Identify which cell holds the provided text, then report its (x, y) central coordinate. 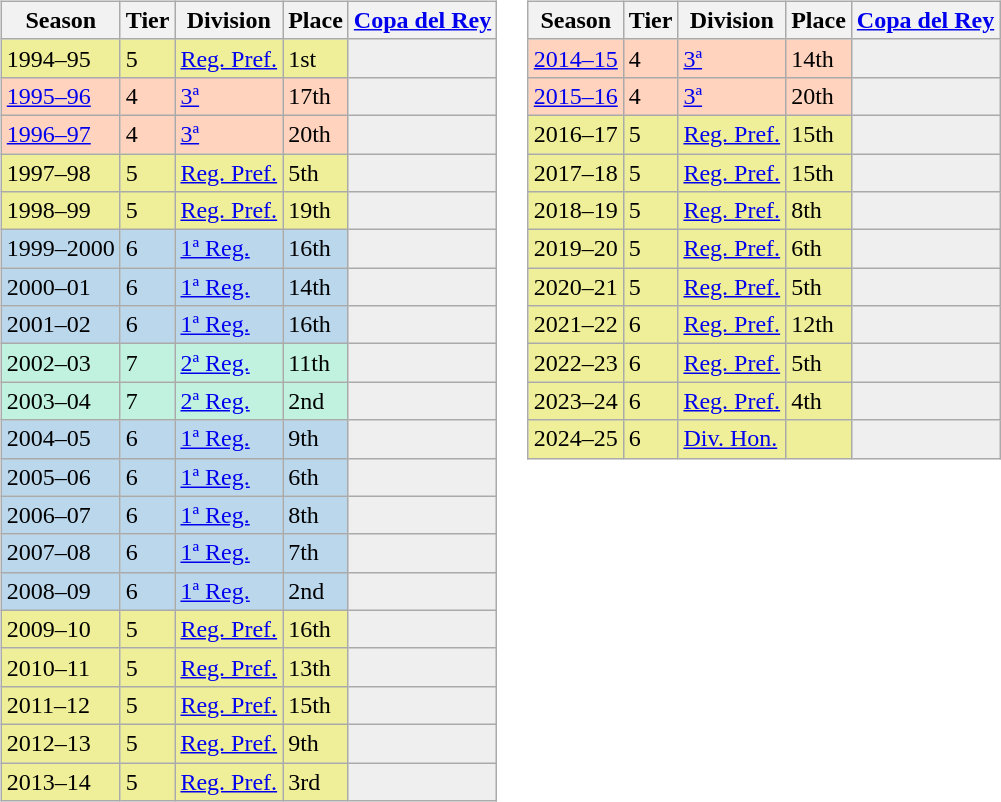
2018–19 (576, 211)
2023–24 (576, 401)
2002–03 (60, 363)
2022–23 (576, 363)
2000–01 (60, 287)
1998–99 (60, 211)
2004–05 (60, 439)
17th (316, 96)
2024–25 (576, 439)
2013–14 (60, 781)
2021–22 (576, 325)
2009–10 (60, 629)
2007–08 (60, 553)
1996–97 (60, 134)
2003–04 (60, 401)
1st (316, 58)
2020–21 (576, 287)
19th (316, 211)
2006–07 (60, 515)
1994–95 (60, 58)
2017–18 (576, 173)
2019–20 (576, 249)
2011–12 (60, 705)
12th (819, 325)
11th (316, 363)
3rd (316, 781)
13th (316, 667)
1997–98 (60, 173)
7th (316, 553)
2015–16 (576, 96)
2012–13 (60, 743)
4th (819, 401)
2016–17 (576, 134)
1999–2000 (60, 249)
2001–02 (60, 325)
2008–09 (60, 591)
2014–15 (576, 58)
1995–96 (60, 96)
2005–06 (60, 477)
2010–11 (60, 667)
Div. Hon. (732, 439)
